Return [x, y] of the center of cell containing provided text 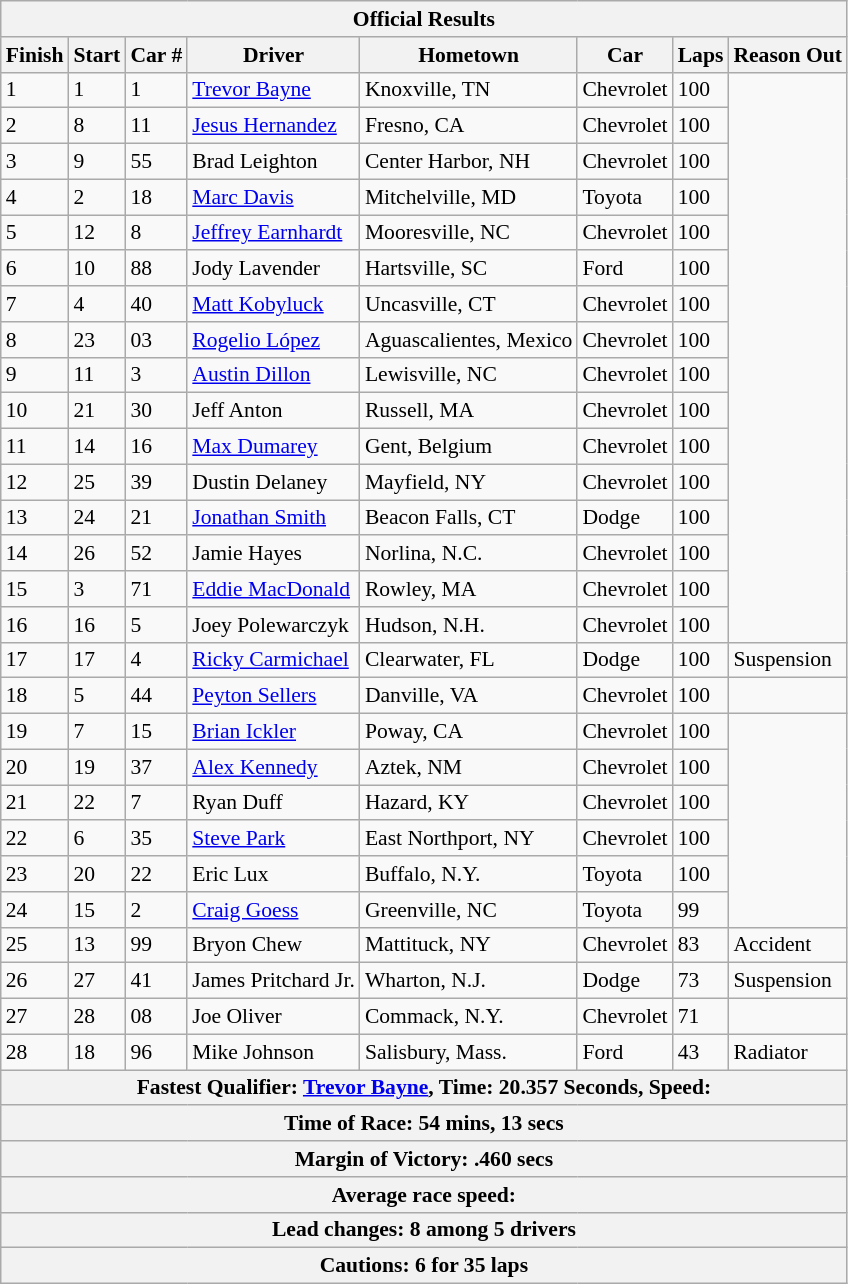
Hudson, N.H. [469, 625]
Jonathan Smith [274, 518]
03 [156, 340]
Reason Out [788, 55]
Lewisville, NC [469, 375]
55 [156, 162]
Ricky Carmichael [274, 660]
39 [156, 482]
Jesus Hernandez [274, 126]
Clearwater, FL [469, 660]
Car [624, 55]
Knoxville, TN [469, 90]
Steve Park [274, 839]
East Northport, NY [469, 839]
Fresno, CA [469, 126]
Buffalo, N.Y. [469, 874]
Rogelio López [274, 340]
Salisbury, Mass. [469, 1052]
41 [156, 981]
08 [156, 1017]
Start [96, 55]
Gent, Belgium [469, 447]
Dustin Delaney [274, 482]
Commack, N.Y. [469, 1017]
Peyton Sellers [274, 696]
52 [156, 554]
Craig Goess [274, 910]
Austin Dillon [274, 375]
Official Results [424, 19]
Time of Race: 54 mins, 13 secs [424, 1124]
Aztek, NM [469, 767]
Joe Oliver [274, 1017]
Finish [35, 55]
Greenville, NC [469, 910]
Aguascalientes, Mexico [469, 340]
Bryon Chew [274, 945]
Max Dumarey [274, 447]
Rowley, MA [469, 589]
Eddie MacDonald [274, 589]
Poway, CA [469, 732]
30 [156, 411]
Accident [788, 945]
Trevor Bayne [274, 90]
Joey Polewarczyk [274, 625]
Mitchelville, MD [469, 197]
44 [156, 696]
83 [701, 945]
Mattituck, NY [469, 945]
Jeff Anton [274, 411]
Mayfield, NY [469, 482]
Danville, VA [469, 696]
Marc Davis [274, 197]
Brian Ickler [274, 732]
Hazard, KY [469, 803]
Eric Lux [274, 874]
Hartsville, SC [469, 269]
Center Harbor, NH [469, 162]
Alex Kennedy [274, 767]
Matt Kobyluck [274, 304]
Beacon Falls, CT [469, 518]
Radiator [788, 1052]
Margin of Victory: .460 secs [424, 1159]
Brad Leighton [274, 162]
Jamie Hayes [274, 554]
James Pritchard Jr. [274, 981]
Hometown [469, 55]
Mike Johnson [274, 1052]
Jody Lavender [274, 269]
43 [701, 1052]
40 [156, 304]
Cautions: 6 for 35 laps [424, 1266]
Car # [156, 55]
37 [156, 767]
Lead changes: 8 among 5 drivers [424, 1230]
73 [701, 981]
35 [156, 839]
96 [156, 1052]
Laps [701, 55]
88 [156, 269]
Average race speed: [424, 1195]
Russell, MA [469, 411]
Norlina, N.C. [469, 554]
Mooresville, NC [469, 233]
Fastest Qualifier: Trevor Bayne, Time: 20.357 Seconds, Speed: [424, 1088]
Jeffrey Earnhardt [274, 233]
Driver [274, 55]
Ryan Duff [274, 803]
Uncasville, CT [469, 304]
Wharton, N.J. [469, 981]
